Locate the cell with the specified text and output its [X, Y] center coordinate. 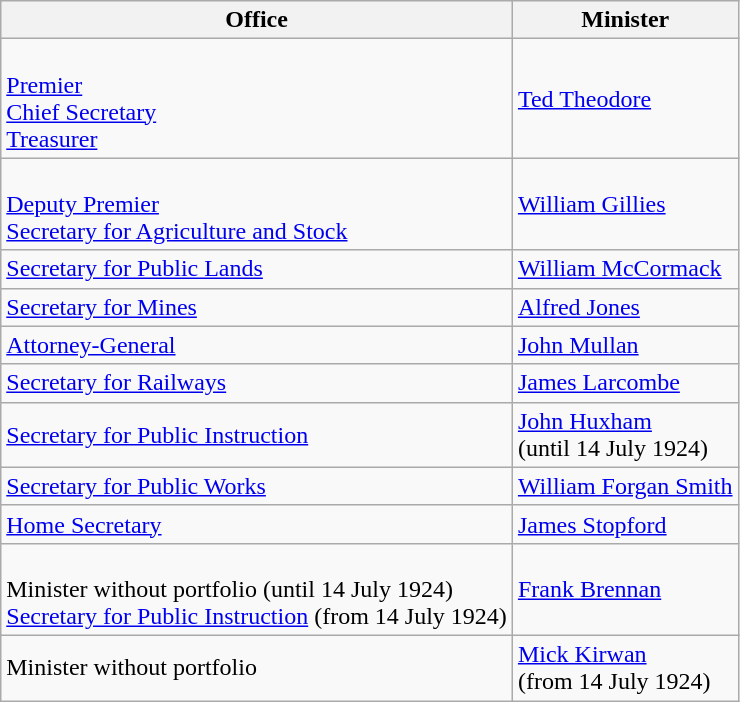
Deputy Premier Secretary for Agriculture and Stock [257, 204]
Attorney-General [257, 345]
James Larcombe [625, 383]
Secretary for Public Lands [257, 269]
Minister [625, 20]
John Huxham(until 14 July 1924) [625, 434]
Secretary for Mines [257, 307]
Office [257, 20]
William Forgan Smith [625, 486]
William McCormack [625, 269]
Secretary for Railways [257, 383]
John Mullan [625, 345]
Alfred Jones [625, 307]
Minister without portfolio (until 14 July 1924) Secretary for Public Instruction (from 14 July 1924) [257, 589]
Ted Theodore [625, 98]
Secretary for Public Instruction [257, 434]
Premier Chief Secretary Treasurer [257, 98]
Mick Kirwan(from 14 July 1924) [625, 668]
James Stopford [625, 524]
William Gillies [625, 204]
Minister without portfolio [257, 668]
Secretary for Public Works [257, 486]
Home Secretary [257, 524]
Frank Brennan [625, 589]
